Detect which cell encompasses the target text, then output its [x, y] center coordinate. 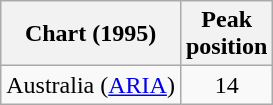
Australia (ARIA) [91, 85]
Peakposition [226, 34]
14 [226, 85]
Chart (1995) [91, 34]
